Output the [x, y] coordinate of the center of the cell containing the given text.  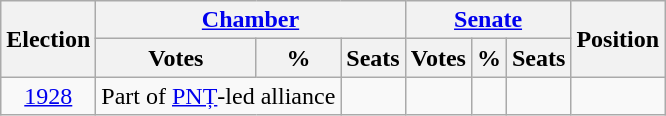
Senate [488, 20]
1928 [48, 96]
Part of PNȚ-led alliance [218, 96]
Position [618, 39]
Election [48, 39]
Chamber [250, 20]
